Scan for the cell matching the given text and deliver its [X, Y] coordinate at center. 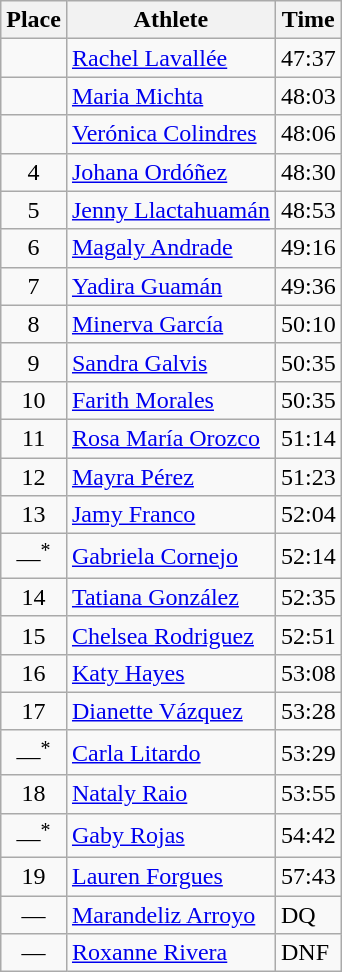
Gaby Rojas [170, 836]
Maria Michta [170, 96]
Johana Ordóñez [170, 172]
Jamy Franco [170, 515]
52:14 [308, 556]
Magaly Andrade [170, 248]
15 [34, 635]
Dianette Vázquez [170, 711]
49:36 [308, 286]
8 [34, 324]
9 [34, 362]
Rachel Lavallée [170, 58]
Marandeliz Arroyo [170, 915]
Yadira Guamán [170, 286]
54:42 [308, 836]
Carla Litardo [170, 752]
48:03 [308, 96]
Gabriela Cornejo [170, 556]
Athlete [170, 20]
Minerva García [170, 324]
16 [34, 673]
Mayra Pérez [170, 477]
14 [34, 597]
Tatiana González [170, 597]
51:23 [308, 477]
Farith Morales [170, 400]
17 [34, 711]
7 [34, 286]
53:55 [308, 794]
53:29 [308, 752]
DNF [308, 953]
Nataly Raio [170, 794]
48:06 [308, 134]
51:14 [308, 438]
11 [34, 438]
12 [34, 477]
Place [34, 20]
48:30 [308, 172]
53:08 [308, 673]
19 [34, 877]
Chelsea Rodriguez [170, 635]
47:37 [308, 58]
DQ [308, 915]
52:04 [308, 515]
Lauren Forgues [170, 877]
49:16 [308, 248]
Jenny Llactahuamán [170, 210]
52:51 [308, 635]
6 [34, 248]
Rosa María Orozco [170, 438]
4 [34, 172]
10 [34, 400]
Katy Hayes [170, 673]
50:10 [308, 324]
13 [34, 515]
Time [308, 20]
53:28 [308, 711]
Sandra Galvis [170, 362]
18 [34, 794]
Verónica Colindres [170, 134]
57:43 [308, 877]
52:35 [308, 597]
Roxanne Rivera [170, 953]
5 [34, 210]
48:53 [308, 210]
